Capture the cell that displays the provided text and extract its [x, y] central coordinate. 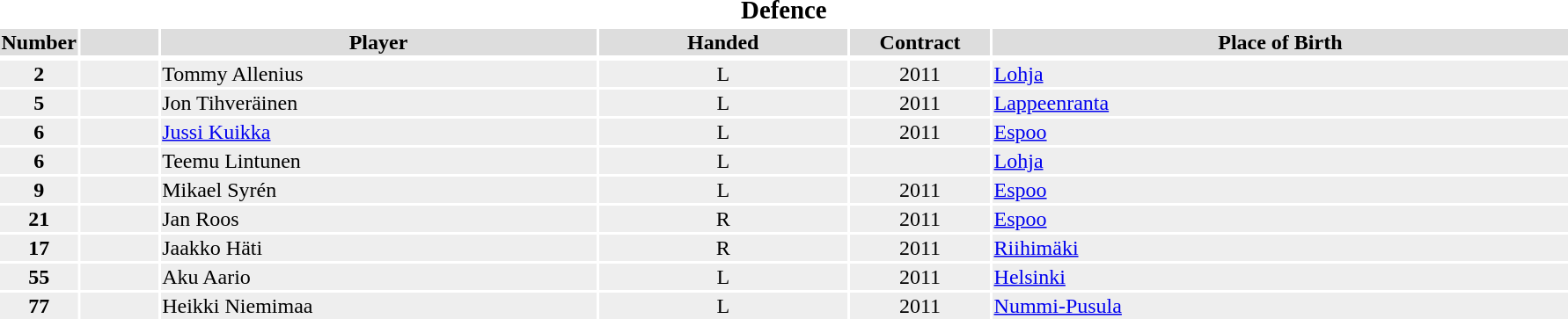
Nummi-Pusula [1280, 306]
9 [39, 190]
Place of Birth [1280, 42]
Player [378, 42]
Riihimäki [1280, 248]
Mikael Syrén [378, 190]
2 [39, 74]
Contract [920, 42]
Jan Roos [378, 219]
21 [39, 219]
5 [39, 103]
Teemu Lintunen [378, 161]
Helsinki [1280, 277]
Lappeenranta [1280, 103]
77 [39, 306]
Aku Aario [378, 277]
Heikki Niemimaa [378, 306]
17 [39, 248]
Jaakko Häti [378, 248]
Handed [723, 42]
Number [39, 42]
Jon Tihveräinen [378, 103]
55 [39, 277]
Tommy Allenius [378, 74]
Jussi Kuikka [378, 132]
